Capture the cell that displays the provided text and extract its [x, y] central coordinate. 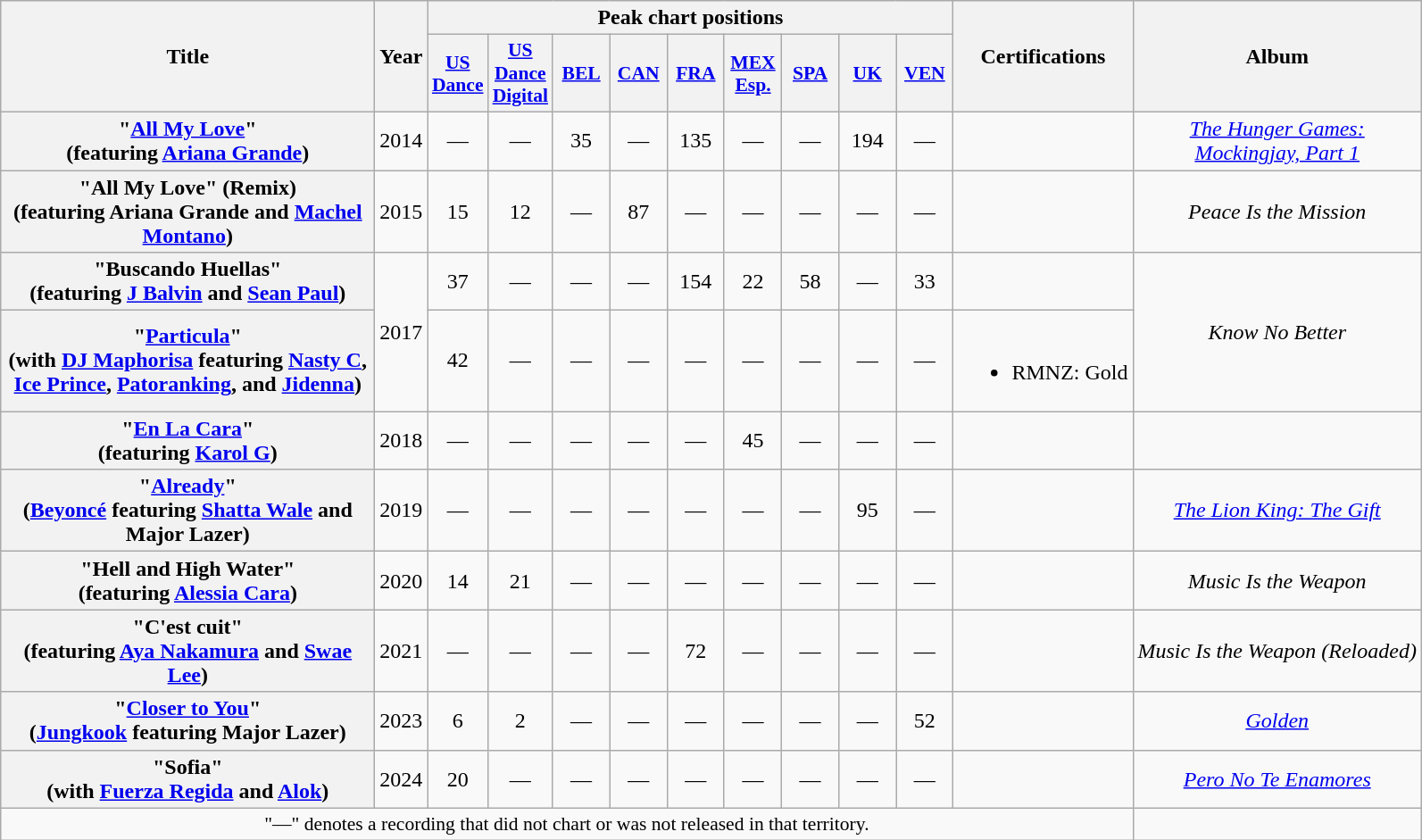
35 [581, 141]
Album [1276, 57]
USDance [458, 73]
Certifications [1043, 57]
87 [638, 211]
UK [868, 73]
72 [695, 651]
"Buscando Huellas" (featuring J Balvin and Sean Paul) [187, 282]
2020 [402, 580]
"All My Love" (Remix)(featuring Ariana Grande and Machel Montano) [187, 211]
2021 [402, 651]
"Closer to You" (Jungkook featuring Major Lazer) [187, 721]
Peace Is the Mission [1276, 211]
Know No Better [1276, 332]
FRA [695, 73]
The Lion King: The Gift [1276, 511]
Title [187, 57]
52 [925, 721]
22 [753, 282]
14 [458, 580]
21 [520, 580]
37 [458, 282]
95 [868, 511]
"Already" (Beyoncé featuring Shatta Wale and Major Lazer) [187, 511]
BEL [581, 73]
194 [868, 141]
2018 [402, 441]
2019 [402, 511]
"C'est cuit" (featuring Aya Nakamura and Swae Lee) [187, 651]
2024 [402, 778]
Music Is the Weapon (Reloaded) [1276, 651]
Pero No Te Enamores [1276, 778]
Music Is the Weapon [1276, 580]
2023 [402, 721]
58 [811, 282]
"All My Love"(featuring Ariana Grande) [187, 141]
Year [402, 57]
CAN [638, 73]
Golden [1276, 721]
33 [925, 282]
45 [753, 441]
2017 [402, 332]
2015 [402, 211]
2014 [402, 141]
MEXEsp. [753, 73]
"En La Cara" (featuring Karol G) [187, 441]
"Particula" (with DJ Maphorisa featuring Nasty C, Ice Prince, Patoranking, and Jidenna) [187, 361]
"Sofia" (with Fuerza Regida and Alok) [187, 778]
The Hunger Games:Mockingjay, Part 1 [1276, 141]
42 [458, 361]
6 [458, 721]
12 [520, 211]
20 [458, 778]
135 [695, 141]
RMNZ: Gold [1043, 361]
15 [458, 211]
"Hell and High Water" (featuring Alessia Cara) [187, 580]
2 [520, 721]
Peak chart positions [691, 18]
154 [695, 282]
VEN [925, 73]
"—" denotes a recording that did not chart or was not released in that territory. [567, 824]
SPA [811, 73]
USDanceDigital [520, 73]
